Return [X, Y] of the center of cell containing provided text 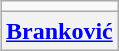
Branković [59, 31]
